Detect which cell encompasses the target text, then output its [X, Y] center coordinate. 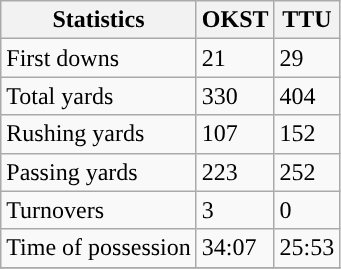
Rushing yards [99, 134]
21 [235, 58]
223 [235, 172]
Total yards [99, 96]
330 [235, 96]
152 [307, 134]
OKST [235, 20]
25:53 [307, 248]
Time of possession [99, 248]
252 [307, 172]
TTU [307, 20]
29 [307, 58]
3 [235, 210]
First downs [99, 58]
Turnovers [99, 210]
Passing yards [99, 172]
34:07 [235, 248]
0 [307, 210]
404 [307, 96]
Statistics [99, 20]
107 [235, 134]
